For the text-containing cell, return its midpoint in [x, y] coordinate format. 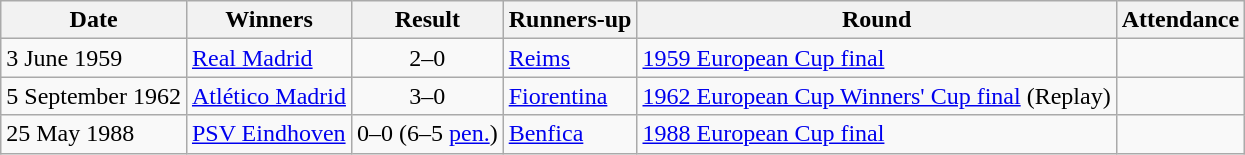
Benfica [570, 134]
25 May 1988 [94, 134]
Fiorentina [570, 96]
Winners [268, 20]
Result [427, 20]
2–0 [427, 58]
1962 European Cup Winners' Cup final (Replay) [876, 96]
5 September 1962 [94, 96]
Real Madrid [268, 58]
1959 European Cup final [876, 58]
Reims [570, 58]
0–0 (6–5 pen.) [427, 134]
1988 European Cup final [876, 134]
3–0 [427, 96]
Runners-up [570, 20]
3 June 1959 [94, 58]
Attendance [1180, 20]
Date [94, 20]
Atlético Madrid [268, 96]
PSV Eindhoven [268, 134]
Round [876, 20]
